Locate the cell with the specified text and output its (x, y) center coordinate. 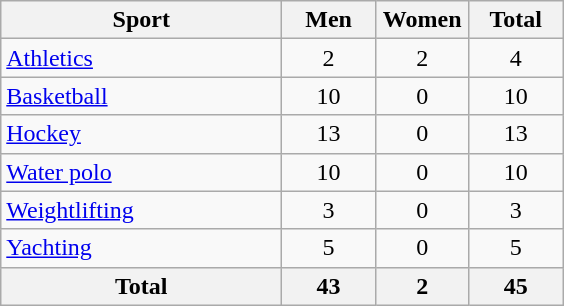
45 (516, 286)
Weightlifting (142, 210)
Water polo (142, 172)
Sport (142, 20)
43 (329, 286)
Yachting (142, 248)
Men (329, 20)
Basketball (142, 96)
Women (422, 20)
Athletics (142, 58)
Hockey (142, 134)
4 (516, 58)
